Pinpoint the cell where the given text exists, returning its [X, Y] midpoint coordinate. 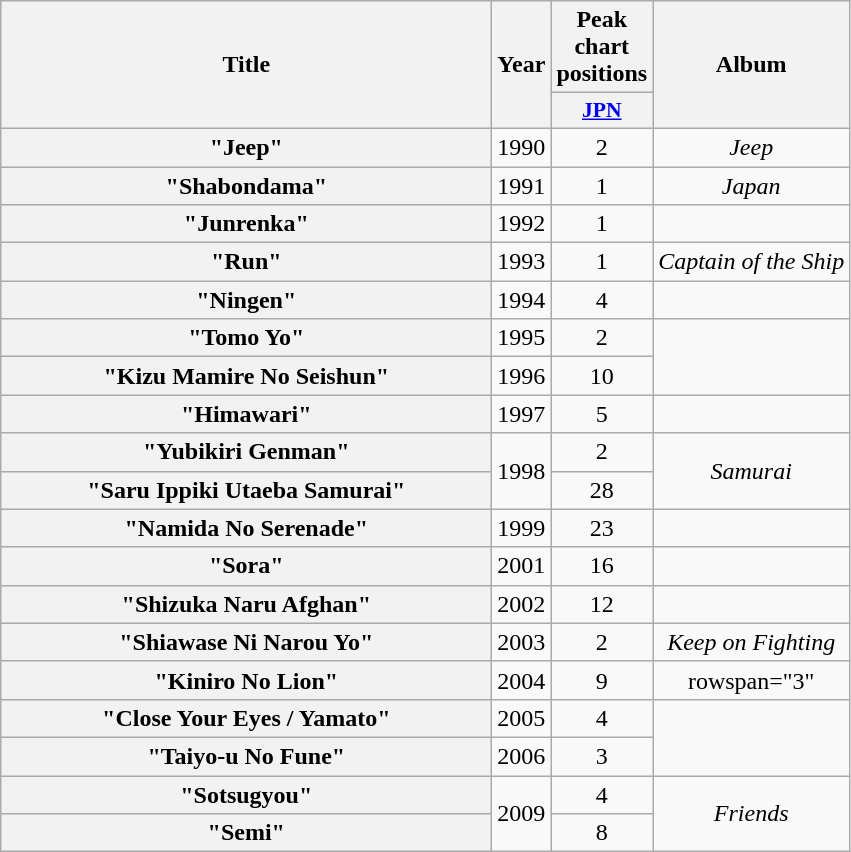
1992 [522, 224]
Album [752, 65]
2009 [522, 814]
"Saru Ippiki Utaeba Samurai" [246, 490]
16 [602, 566]
10 [602, 376]
1994 [522, 300]
23 [602, 528]
Samurai [752, 471]
"Yubikiri Genman" [246, 452]
2005 [522, 718]
1991 [522, 185]
Jeep [752, 147]
2003 [522, 642]
rowspan="3" [752, 680]
"Shabondama" [246, 185]
"Run" [246, 262]
3 [602, 756]
12 [602, 604]
"Taiyo-u No Fune" [246, 756]
1995 [522, 338]
1997 [522, 414]
Title [246, 65]
1996 [522, 376]
"Junrenka" [246, 224]
Friends [752, 814]
"Shiawase Ni Narou Yo" [246, 642]
"Ningen" [246, 300]
"Close Your Eyes / Yamato" [246, 718]
1998 [522, 471]
5 [602, 414]
Peak chart positions [602, 47]
"Sotsugyou" [246, 795]
JPN [602, 111]
"Kiniro No Lion" [246, 680]
2002 [522, 604]
Japan [752, 185]
Keep on Fighting [752, 642]
"Shizuka Naru Afghan" [246, 604]
1999 [522, 528]
1990 [522, 147]
"Semi" [246, 833]
"Himawari" [246, 414]
28 [602, 490]
"Sora" [246, 566]
2006 [522, 756]
9 [602, 680]
"Namida No Serenade" [246, 528]
"Tomo Yo" [246, 338]
"Kizu Mamire No Seishun" [246, 376]
8 [602, 833]
Captain of the Ship [752, 262]
2004 [522, 680]
1993 [522, 262]
2001 [522, 566]
"Jeep" [246, 147]
Year [522, 65]
